Scan for the cell matching the given text and deliver its [X, Y] coordinate at center. 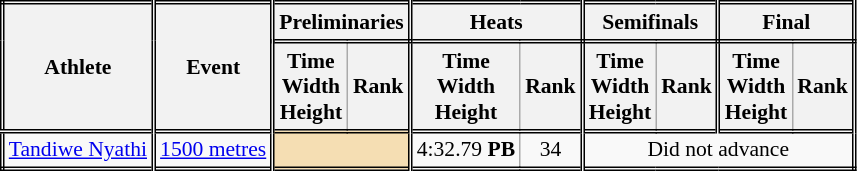
Did not advance [718, 150]
Preliminaries [342, 22]
Athlete [78, 67]
1500 metres [214, 150]
Semifinals [650, 22]
Heats [496, 22]
Final [786, 22]
Event [214, 67]
34 [551, 150]
Tandiwe Nyathi [78, 150]
4:32.79 PB [465, 150]
